Determine the (x, y) coordinate at the center of the cell enclosing the given text.  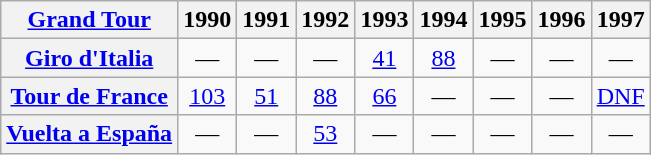
1994 (444, 20)
Tour de France (90, 96)
1990 (208, 20)
1997 (620, 20)
1991 (266, 20)
53 (326, 134)
DNF (620, 96)
1995 (502, 20)
51 (266, 96)
103 (208, 96)
Vuelta a España (90, 134)
1993 (384, 20)
41 (384, 58)
66 (384, 96)
1996 (562, 20)
Grand Tour (90, 20)
Giro d'Italia (90, 58)
1992 (326, 20)
